Return the (X, Y) coordinate for the center point of the cell that contains the specified text.  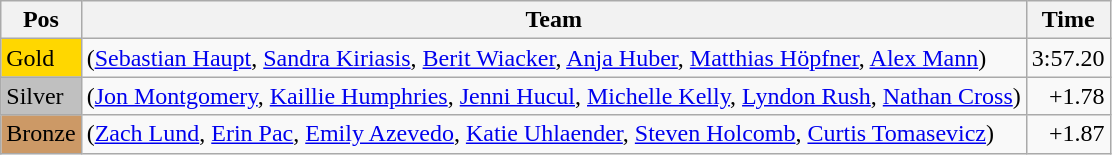
3:57.20 (1068, 58)
Silver (41, 96)
(Zach Lund, Erin Pac, Emily Azevedo, Katie Uhlaender, Steven Holcomb, Curtis Tomasevicz) (554, 134)
Team (554, 20)
+1.87 (1068, 134)
(Jon Montgomery, Kaillie Humphries, Jenni Hucul, Michelle Kelly, Lyndon Rush, Nathan Cross) (554, 96)
Pos (41, 20)
+1.78 (1068, 96)
(Sebastian Haupt, Sandra Kiriasis, Berit Wiacker, Anja Huber, Matthias Höpfner, Alex Mann) (554, 58)
Time (1068, 20)
Bronze (41, 134)
Gold (41, 58)
